Identify which cell holds the provided text, then report its (x, y) central coordinate. 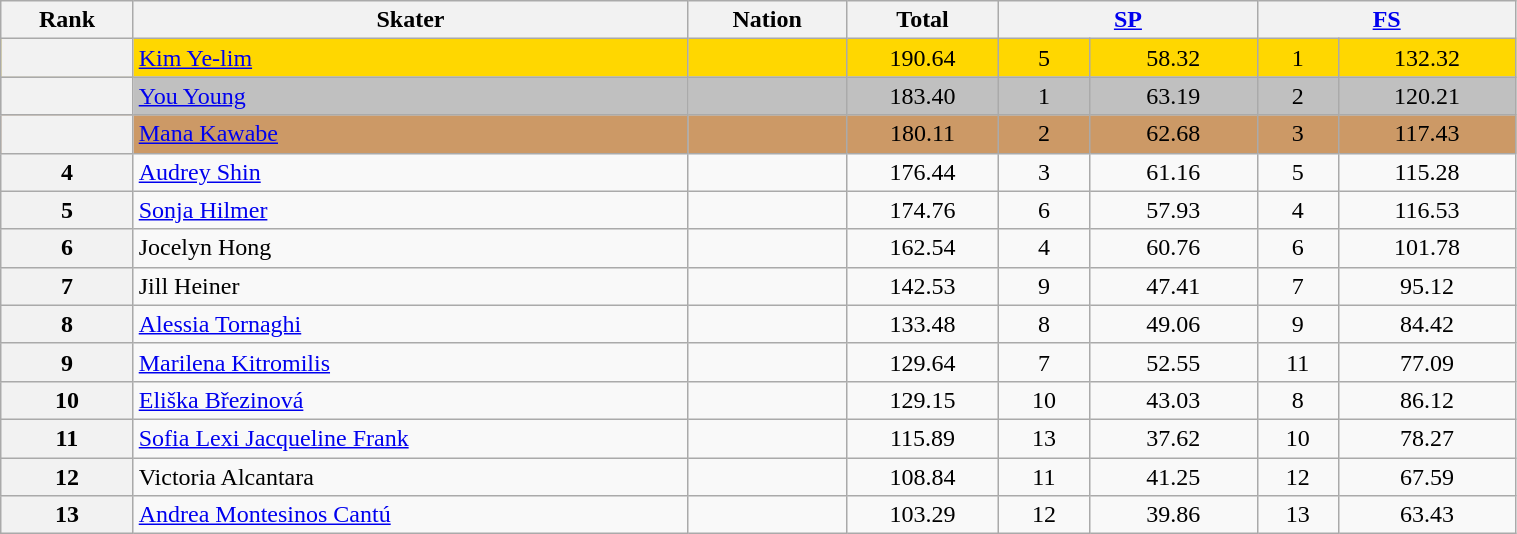
190.64 (923, 58)
49.06 (1173, 324)
67.59 (1427, 477)
61.16 (1173, 172)
103.29 (923, 515)
Audrey Shin (410, 172)
Kim Ye-lim (410, 58)
37.62 (1173, 438)
Rank (67, 20)
Jill Heiner (410, 286)
129.64 (923, 362)
Sofia Lexi Jacqueline Frank (410, 438)
Sonja Hilmer (410, 210)
Andrea Montesinos Cantú (410, 515)
142.53 (923, 286)
Jocelyn Hong (410, 248)
52.55 (1173, 362)
117.43 (1427, 134)
Victoria Alcantara (410, 477)
133.48 (923, 324)
Total (923, 20)
63.19 (1173, 96)
57.93 (1173, 210)
129.15 (923, 400)
43.03 (1173, 400)
47.41 (1173, 286)
62.68 (1173, 134)
63.43 (1427, 515)
77.09 (1427, 362)
183.40 (923, 96)
39.86 (1173, 515)
95.12 (1427, 286)
Nation (768, 20)
120.21 (1427, 96)
180.11 (923, 134)
86.12 (1427, 400)
115.28 (1427, 172)
41.25 (1173, 477)
108.84 (923, 477)
60.76 (1173, 248)
58.32 (1173, 58)
Mana Kawabe (410, 134)
Alessia Tornaghi (410, 324)
Eliška Březinová (410, 400)
84.42 (1427, 324)
You Young (410, 96)
115.89 (923, 438)
SP (1128, 20)
174.76 (923, 210)
Skater (410, 20)
101.78 (1427, 248)
78.27 (1427, 438)
162.54 (923, 248)
176.44 (923, 172)
116.53 (1427, 210)
FS (1386, 20)
132.32 (1427, 58)
Marilena Kitromilis (410, 362)
